Find where the given text appears and provide that cell's center as [X, Y] coordinate. 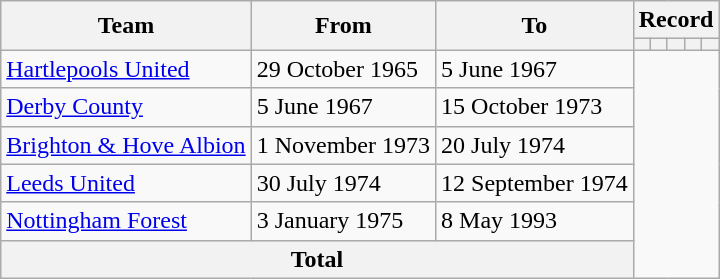
8 May 1993 [535, 221]
Team [126, 26]
Nottingham Forest [126, 221]
29 October 1965 [343, 69]
20 July 1974 [535, 145]
Total [317, 259]
1 November 1973 [343, 145]
15 October 1973 [535, 107]
12 September 1974 [535, 183]
Record [676, 20]
3 January 1975 [343, 221]
From [343, 26]
Derby County [126, 107]
Brighton & Hove Albion [126, 145]
To [535, 26]
Hartlepools United [126, 69]
Leeds United [126, 183]
30 July 1974 [343, 183]
